Scan for the cell matching the given text and deliver its [X, Y] coordinate at center. 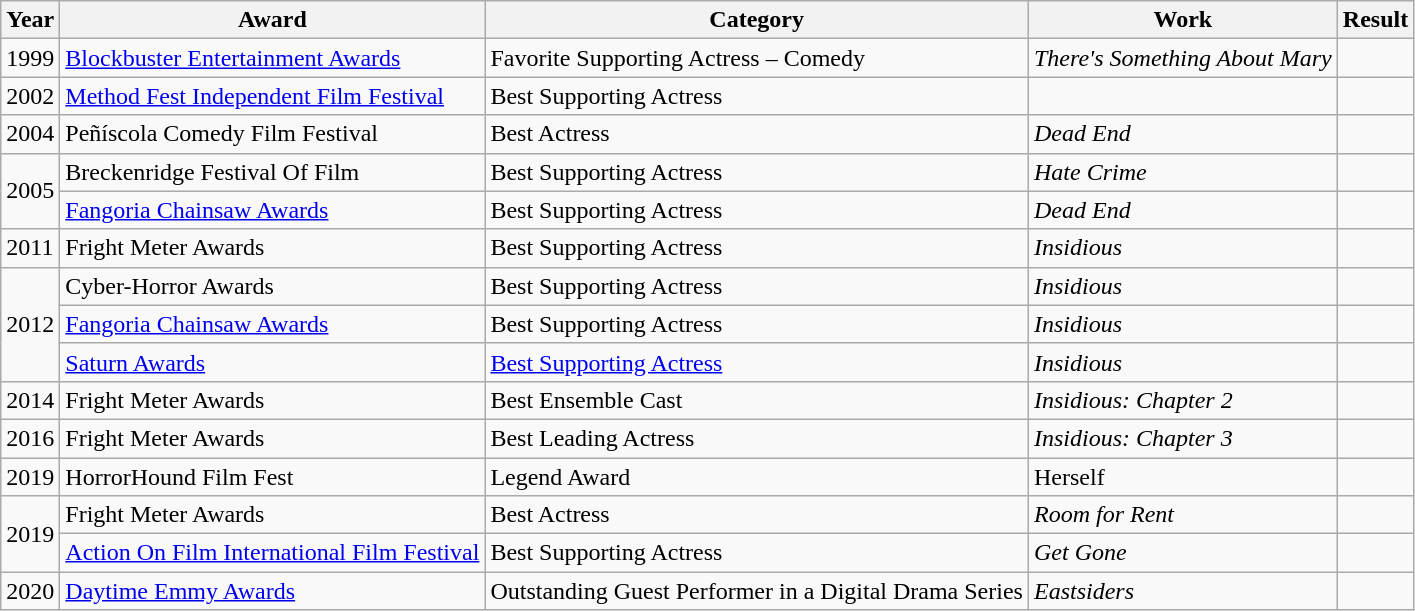
Insidious: Chapter 2 [1182, 400]
Breckenridge Festival Of Film [272, 172]
Insidious: Chapter 3 [1182, 438]
Year [30, 20]
2002 [30, 96]
Outstanding Guest Performer in a Digital Drama Series [757, 591]
Cyber-Horror Awards [272, 286]
Award [272, 20]
There's Something About Mary [1182, 58]
1999 [30, 58]
Favorite Supporting Actress – Comedy [757, 58]
2020 [30, 591]
2004 [30, 134]
Category [757, 20]
Action On Film International Film Festival [272, 553]
Method Fest Independent Film Festival [272, 96]
Work [1182, 20]
Best Ensemble Cast [757, 400]
Eastsiders [1182, 591]
HorrorHound Film Fest [272, 477]
2011 [30, 248]
Peñíscola Comedy Film Festival [272, 134]
Result [1375, 20]
Hate Crime [1182, 172]
Get Gone [1182, 553]
Legend Award [757, 477]
2005 [30, 191]
Saturn Awards [272, 362]
2014 [30, 400]
Best Leading Actress [757, 438]
Room for Rent [1182, 515]
Daytime Emmy Awards [272, 591]
2012 [30, 324]
Blockbuster Entertainment Awards [272, 58]
2016 [30, 438]
Herself [1182, 477]
